Output the (X, Y) coordinate of the center of the cell containing the given text.  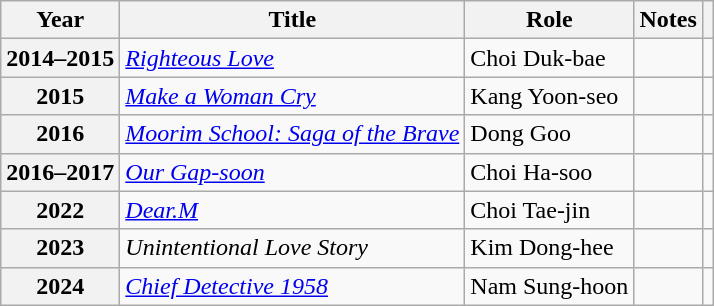
Choi Duk-bae (550, 58)
2016–2017 (60, 172)
Choi Tae-jin (550, 210)
Role (550, 20)
Dear.M (292, 210)
Title (292, 20)
Nam Sung-hoon (550, 286)
2014–2015 (60, 58)
2015 (60, 96)
Righteous Love (292, 58)
Our Gap-soon (292, 172)
Year (60, 20)
2016 (60, 134)
Kim Dong-hee (550, 248)
Chief Detective 1958 (292, 286)
Dong Goo (550, 134)
Choi Ha-soo (550, 172)
Moorim School: Saga of the Brave (292, 134)
Notes (668, 20)
2023 (60, 248)
Make a Woman Cry (292, 96)
2024 (60, 286)
Kang Yoon-seo (550, 96)
Unintentional Love Story (292, 248)
2022 (60, 210)
